Pinpoint the cell where the given text exists, returning its (x, y) midpoint coordinate. 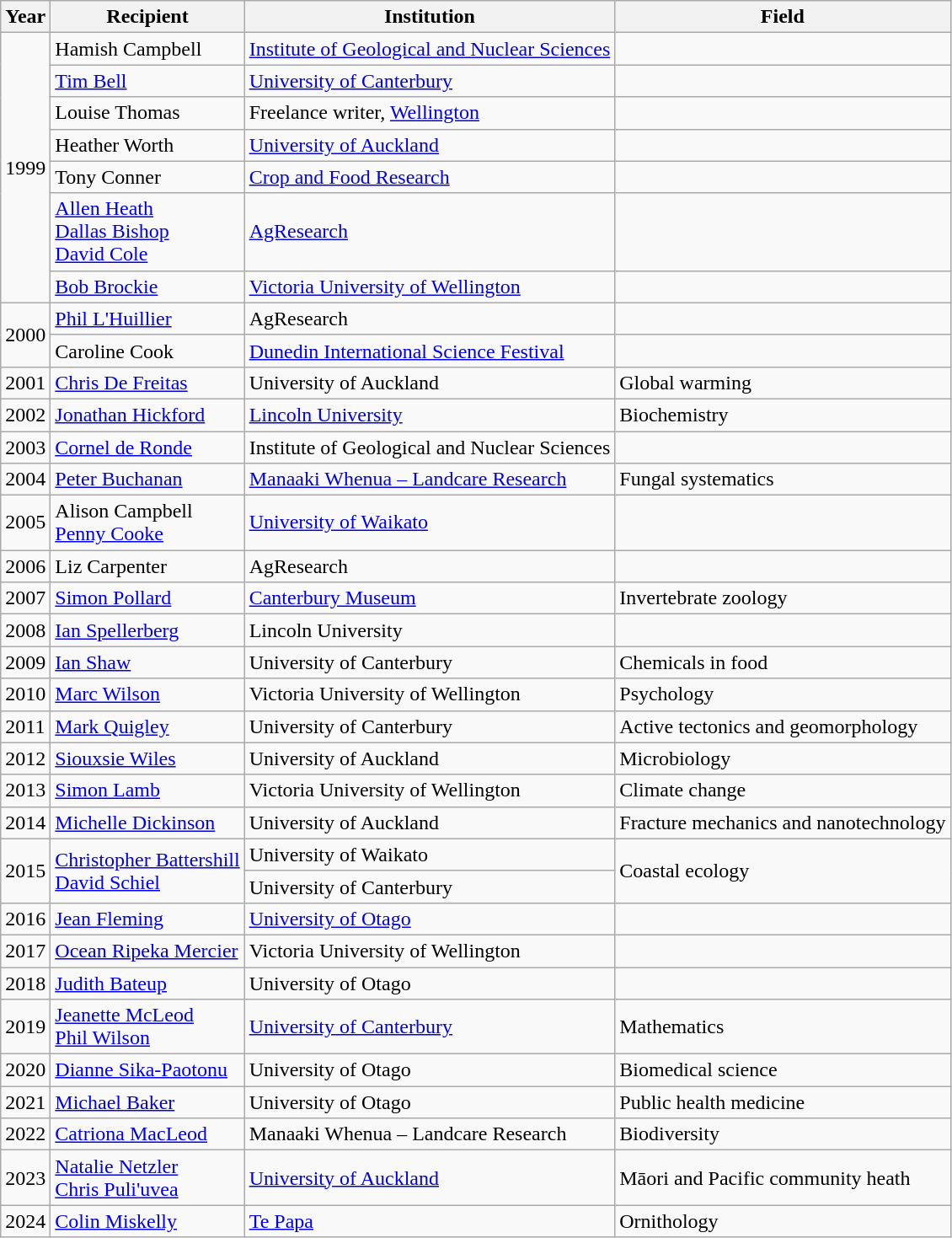
Simon Lamb (147, 790)
Michael Baker (147, 1102)
2016 (25, 919)
2008 (25, 630)
Chris De Freitas (147, 383)
Canterbury Museum (430, 598)
Biochemistry (783, 415)
Mathematics (783, 1026)
Tony Conner (147, 177)
Simon Pollard (147, 598)
Crop and Food Research (430, 177)
Louise Thomas (147, 113)
Ocean Ripeka Mercier (147, 951)
Christopher BattershillDavid Schiel (147, 871)
Climate change (783, 790)
Biodiversity (783, 1134)
Mark Quigley (147, 726)
Alison CampbellPenny Cooke (147, 523)
2015 (25, 871)
2023 (25, 1178)
2006 (25, 566)
2009 (25, 662)
2018 (25, 983)
2020 (25, 1070)
Siouxsie Wiles (147, 758)
Dunedin International Science Festival (430, 351)
Liz Carpenter (147, 566)
Recipient (147, 17)
2021 (25, 1102)
Phil L'Huillier (147, 319)
Ian Shaw (147, 662)
Microbiology (783, 758)
Michelle Dickinson (147, 823)
Natalie NetzlerChris Puli'uvea (147, 1178)
Māori and Pacific community heath (783, 1178)
Psychology (783, 694)
Jean Fleming (147, 919)
Chemicals in food (783, 662)
1999 (25, 168)
Invertebrate zoology (783, 598)
Colin Miskelly (147, 1221)
Judith Bateup (147, 983)
2011 (25, 726)
Cornel de Ronde (147, 448)
2012 (25, 758)
2017 (25, 951)
Fracture mechanics and nanotechnology (783, 823)
Peter Buchanan (147, 480)
Year (25, 17)
Caroline Cook (147, 351)
Bob Brockie (147, 287)
2003 (25, 448)
2002 (25, 415)
Jonathan Hickford (147, 415)
2019 (25, 1026)
2022 (25, 1134)
Marc Wilson (147, 694)
2001 (25, 383)
Institution (430, 17)
2000 (25, 335)
2004 (25, 480)
Te Papa (430, 1221)
2014 (25, 823)
Hamish Campbell (147, 49)
Coastal ecology (783, 871)
Public health medicine (783, 1102)
Active tectonics and geomorphology (783, 726)
Fungal systematics (783, 480)
Catriona MacLeod (147, 1134)
Jeanette McLeodPhil Wilson (147, 1026)
Freelance writer, Wellington (430, 113)
2010 (25, 694)
Dianne Sika-Paotonu (147, 1070)
2013 (25, 790)
2024 (25, 1221)
Ian Spellerberg (147, 630)
2007 (25, 598)
Ornithology (783, 1221)
Allen HeathDallas BishopDavid Cole (147, 232)
Biomedical science (783, 1070)
2005 (25, 523)
Field (783, 17)
Heather Worth (147, 145)
Tim Bell (147, 81)
Global warming (783, 383)
